Scan for the cell matching the given text and deliver its (X, Y) coordinate at center. 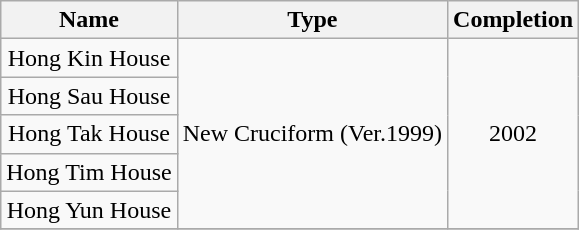
New Cruciform (Ver.1999) (312, 134)
Name (89, 20)
Completion (514, 20)
Hong Sau House (89, 96)
Hong Yun House (89, 210)
Hong Tak House (89, 134)
Hong Kin House (89, 58)
Type (312, 20)
2002 (514, 134)
Hong Tim House (89, 172)
